Pinpoint the cell where the given text exists, returning its [x, y] midpoint coordinate. 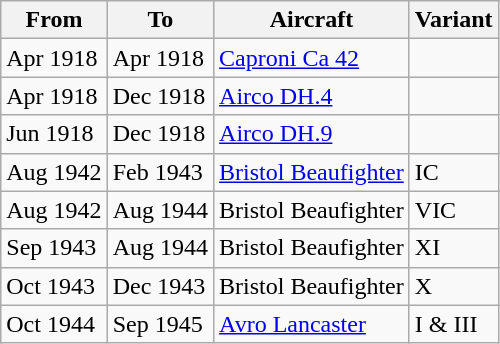
Avro Lancaster [312, 324]
Dec 1943 [160, 286]
Aircraft [312, 20]
From [54, 20]
XI [454, 248]
Caproni Ca 42 [312, 58]
To [160, 20]
Sep 1945 [160, 324]
X [454, 286]
Airco DH.9 [312, 134]
VIC [454, 210]
Oct 1944 [54, 324]
I & III [454, 324]
Sep 1943 [54, 248]
Oct 1943 [54, 286]
Jun 1918 [54, 134]
IC [454, 172]
Feb 1943 [160, 172]
Airco DH.4 [312, 96]
Variant [454, 20]
